Search for the cell housing the specified text and yield its [x, y] center coordinate. 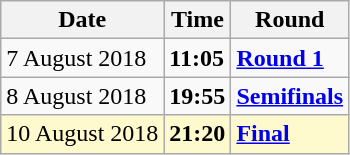
7 August 2018 [82, 58]
Time [198, 20]
Semifinals [290, 96]
21:20 [198, 134]
10 August 2018 [82, 134]
Final [290, 134]
19:55 [198, 96]
11:05 [198, 58]
8 August 2018 [82, 96]
Date [82, 20]
Round [290, 20]
Round 1 [290, 58]
